Find where the given text appears and provide that cell's center as (x, y) coordinate. 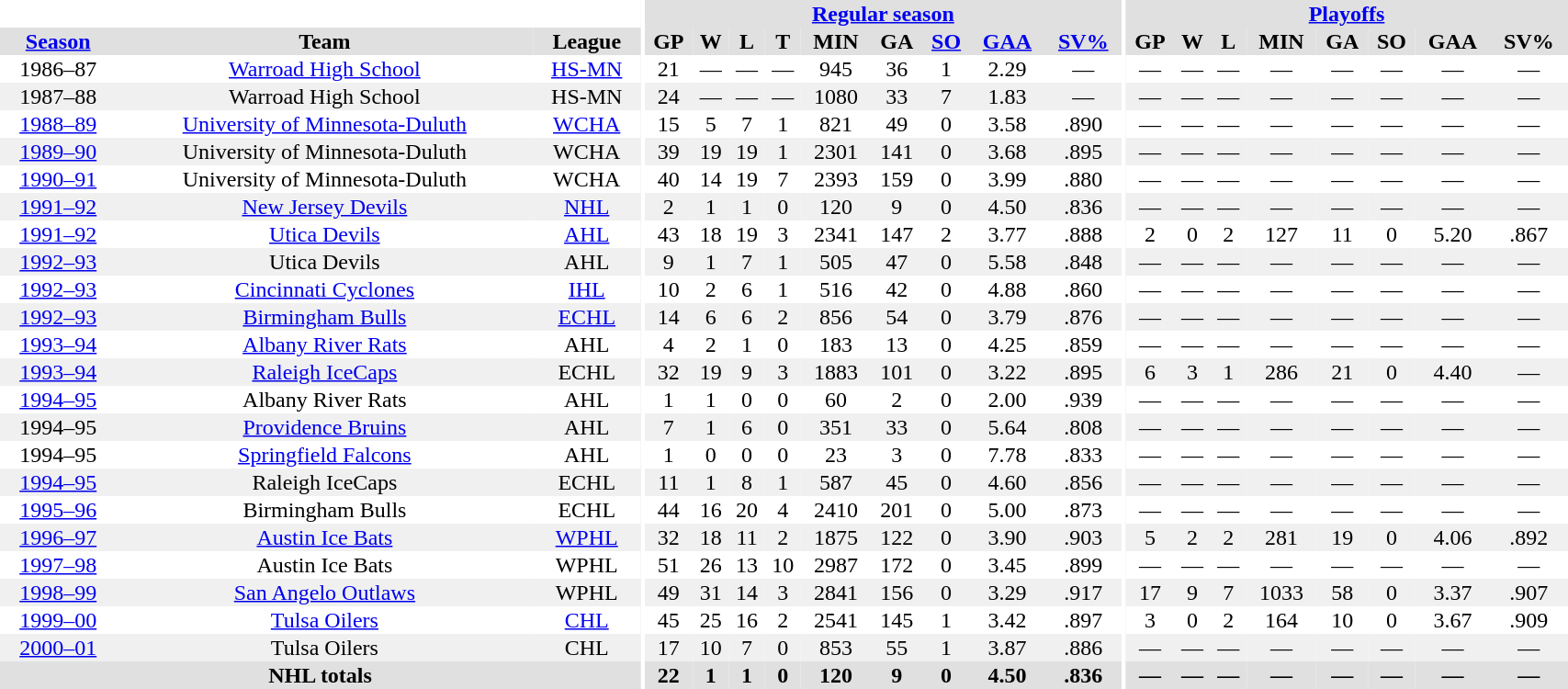
821 (836, 124)
T (783, 41)
15 (669, 124)
.897 (1083, 620)
.873 (1083, 510)
183 (836, 344)
5.00 (1008, 510)
.907 (1529, 593)
159 (897, 179)
55 (897, 648)
164 (1281, 620)
.909 (1529, 620)
1986–87 (58, 69)
4.40 (1452, 372)
22 (669, 675)
60 (836, 400)
.899 (1083, 565)
853 (836, 648)
4.88 (1008, 289)
League (586, 41)
.939 (1083, 400)
3.42 (1008, 620)
856 (836, 317)
.848 (1083, 262)
.880 (1083, 179)
4.06 (1452, 537)
3.37 (1452, 593)
3.29 (1008, 593)
42 (897, 289)
122 (897, 537)
7.78 (1008, 455)
NHL totals (320, 675)
.867 (1529, 234)
1875 (836, 537)
3.99 (1008, 179)
26 (711, 565)
516 (836, 289)
3.22 (1008, 372)
.833 (1083, 455)
.876 (1083, 317)
1995–96 (58, 510)
5.58 (1008, 262)
3.58 (1008, 124)
24 (669, 96)
1999–00 (58, 620)
1990–91 (58, 179)
351 (836, 427)
Cincinnati Cyclones (324, 289)
2341 (836, 234)
172 (897, 565)
141 (897, 152)
44 (669, 510)
25 (711, 620)
31 (711, 593)
145 (897, 620)
587 (836, 482)
.808 (1083, 427)
NHL (586, 207)
1996–97 (58, 537)
39 (669, 152)
Team (324, 41)
2410 (836, 510)
2.29 (1008, 69)
San Angelo Outlaws (324, 593)
1989–90 (58, 152)
147 (897, 234)
.888 (1083, 234)
3.67 (1452, 620)
IHL (586, 289)
3.45 (1008, 565)
1.83 (1008, 96)
Season (58, 41)
2541 (836, 620)
4.25 (1008, 344)
.886 (1083, 648)
.890 (1083, 124)
127 (1281, 234)
4.60 (1008, 482)
1080 (836, 96)
.903 (1083, 537)
286 (1281, 372)
3.79 (1008, 317)
8 (746, 482)
.859 (1083, 344)
Providence Bruins (324, 427)
New Jersey Devils (324, 207)
2987 (836, 565)
156 (897, 593)
Playoffs (1347, 14)
5.64 (1008, 427)
.860 (1083, 289)
51 (669, 565)
.917 (1083, 593)
2.00 (1008, 400)
.856 (1083, 482)
Springfield Falcons (324, 455)
43 (669, 234)
2393 (836, 179)
40 (669, 179)
2841 (836, 593)
36 (897, 69)
3.77 (1008, 234)
505 (836, 262)
54 (897, 317)
23 (836, 455)
47 (897, 262)
1033 (1281, 593)
281 (1281, 537)
3.87 (1008, 648)
1998–99 (58, 593)
1883 (836, 372)
20 (746, 510)
Regular season (883, 14)
1988–89 (58, 124)
945 (836, 69)
3.90 (1008, 537)
2000–01 (58, 648)
1997–98 (58, 565)
201 (897, 510)
1987–88 (58, 96)
101 (897, 372)
2301 (836, 152)
3.68 (1008, 152)
5.20 (1452, 234)
.892 (1529, 537)
58 (1343, 593)
